Determine the (X, Y) coordinate at the center of the cell enclosing the given text.  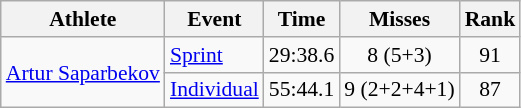
Individual (214, 90)
55:44.1 (302, 90)
Time (302, 19)
Artur Saparbekov (83, 72)
9 (2+2+4+1) (399, 90)
Misses (399, 19)
8 (5+3) (399, 55)
87 (490, 90)
Athlete (83, 19)
Rank (490, 19)
29:38.6 (302, 55)
Sprint (214, 55)
Event (214, 19)
91 (490, 55)
